Search for the cell housing the specified text and yield its (X, Y) center coordinate. 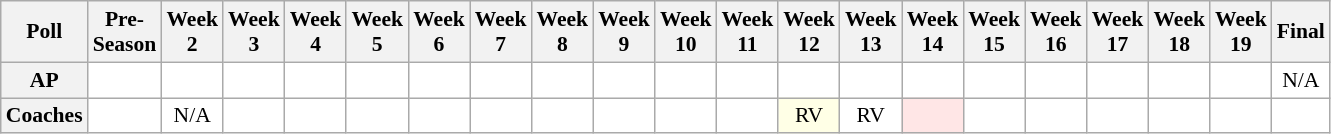
Week3 (254, 32)
Week11 (748, 32)
Week18 (1179, 32)
Final (1301, 32)
Week13 (871, 32)
Week6 (439, 32)
AP (44, 80)
Week12 (809, 32)
Week16 (1056, 32)
Week17 (1118, 32)
Week14 (933, 32)
Week5 (377, 32)
Poll (44, 32)
Week19 (1241, 32)
Week10 (686, 32)
Week9 (624, 32)
Week7 (501, 32)
Week8 (562, 32)
Week4 (316, 32)
Coaches (44, 116)
Pre-Season (125, 32)
Week15 (994, 32)
Week2 (192, 32)
